Detect which cell encompasses the target text, then output its (x, y) center coordinate. 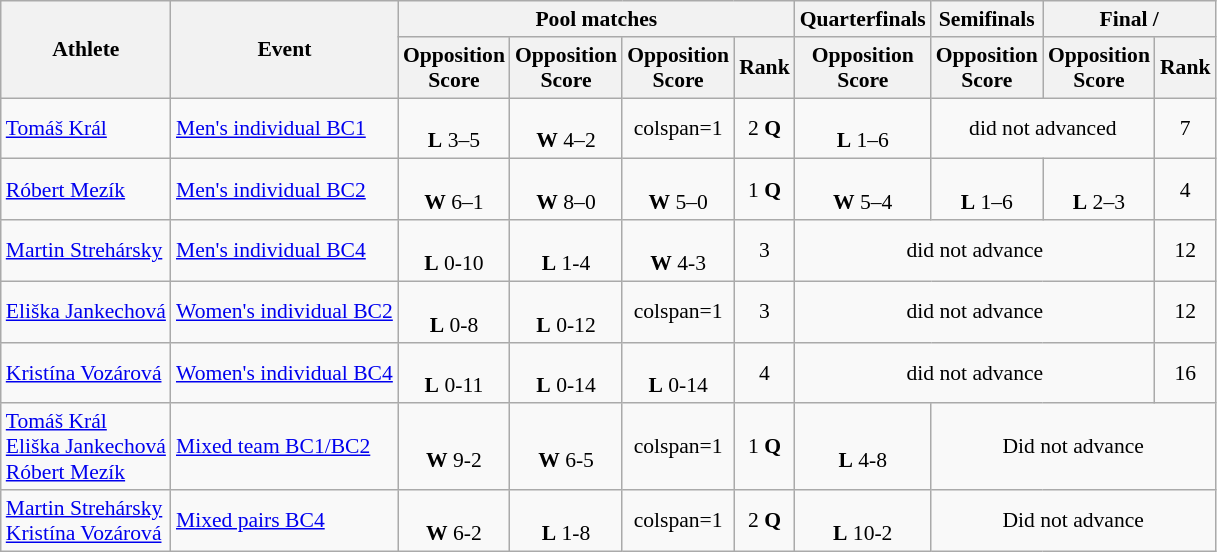
7 (1186, 128)
W 8–0 (566, 190)
Martin Strehársky (86, 250)
Men's individual BC4 (284, 250)
Kristína Vozárová (86, 372)
L 2–3 (1099, 190)
Pool matches (596, 19)
Athlete (86, 50)
16 (1186, 372)
Women's individual BC2 (284, 312)
Men's individual BC2 (284, 190)
Tomáš Král (86, 128)
Women's individual BC4 (284, 372)
Róbert Mezík (86, 190)
L 10-2 (863, 520)
Event (284, 50)
Semifinals (987, 19)
Mixed team BC1/BC2 (284, 448)
did not advanced (1043, 128)
Final / (1130, 19)
L 1-8 (566, 520)
L 0-11 (454, 372)
W 5–0 (678, 190)
Mixed pairs BC4 (284, 520)
Martin StrehárskyKristína Vozárová (86, 520)
L 1-4 (566, 250)
W 6-5 (566, 448)
Tomáš KrálEliška JankechováRóbert Mezík (86, 448)
Men's individual BC1 (284, 128)
L 4-8 (863, 448)
W 9-2 (454, 448)
W 4-3 (678, 250)
L 0-10 (454, 250)
L 0-8 (454, 312)
W 6-2 (454, 520)
W 4–2 (566, 128)
L 0-12 (566, 312)
W 5–4 (863, 190)
Eliška Jankechová (86, 312)
Quarterfinals (863, 19)
L 3–5 (454, 128)
W 6–1 (454, 190)
